Extract the [X, Y] coordinate from the center of the cell holding the provided text.  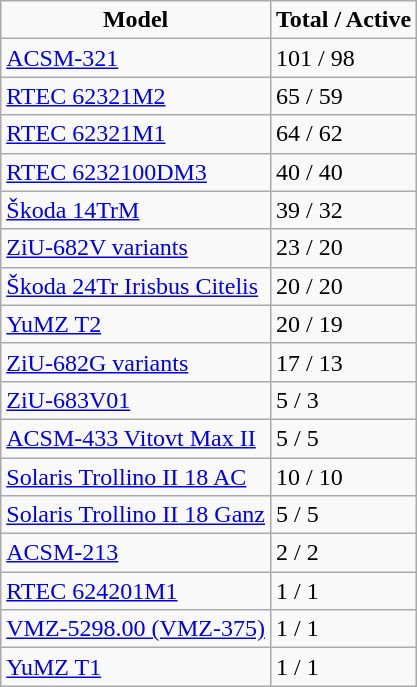
5 / 3 [343, 400]
64 / 62 [343, 134]
ACSM-321 [136, 58]
ACSM-213 [136, 553]
17 / 13 [343, 362]
20 / 19 [343, 324]
ZiU-682V variants [136, 248]
Škoda 24Tr Irisbus Citelis [136, 286]
ZiU-683V01 [136, 400]
YuMZ T1 [136, 667]
20 / 20 [343, 286]
Total / Active [343, 20]
RTEC 624201M1 [136, 591]
39 / 32 [343, 210]
ACSM-433 Vitovt Max II [136, 438]
YuMZ T2 [136, 324]
2 / 2 [343, 553]
65 / 59 [343, 96]
RTEC 62321M2 [136, 96]
RTEC 62321M1 [136, 134]
ZiU-682G variants [136, 362]
101 / 98 [343, 58]
RTEC 6232100DM3 [136, 172]
10 / 10 [343, 477]
Škoda 14TrM [136, 210]
VMZ-5298.00 (VMZ-375) [136, 629]
40 / 40 [343, 172]
Model [136, 20]
Solaris Trollino II 18 Ganz [136, 515]
23 / 20 [343, 248]
Solaris Trollino II 18 AC [136, 477]
